From the cell containing the given text, extract its center point as (X, Y) coordinate. 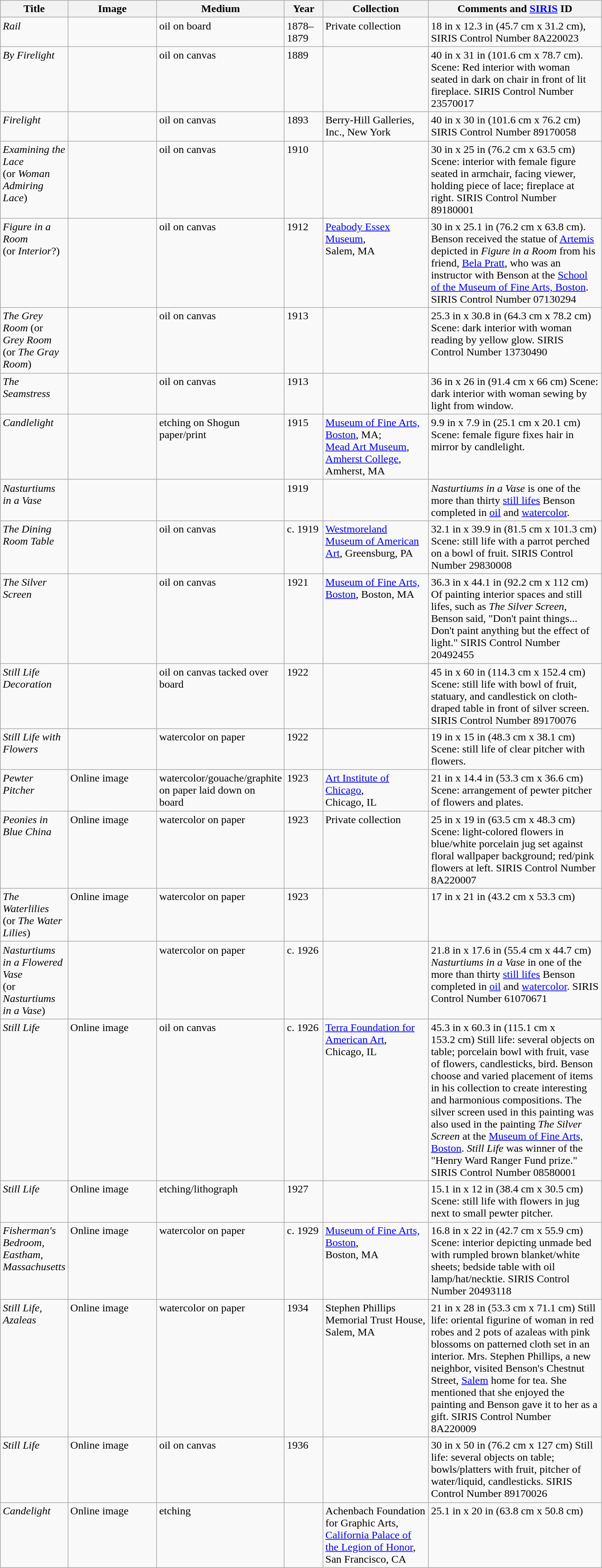
etching on Shogun paper/print (220, 447)
Museum of Fine Arts, Boston, MA;Mead Art Museum, Amherst College,Amherst, MA (376, 447)
Still Life, Azaleas (34, 1368)
Achenbach Foundation for Graphic Arts, California Palace of the Legion of Honor,San Francisco, CA (376, 1535)
The Waterlilies(or The Water Lilies) (34, 915)
Collection (376, 9)
Fisherman's Bedroom, Eastham, Massachusetts (34, 1261)
watercolor/gouache/graphite on paper laid down on board (220, 790)
1919 (304, 500)
Nasturtiums in a Vase is one of the more than thirty still lifes Benson completed in oil and watercolor. (515, 500)
Museum of Fine Arts, Boston, Boston, MA (376, 618)
1889 (304, 79)
17 in x 21 in (43.2 cm x 53.3 cm) (515, 915)
36 in x 26 in (91.4 cm x 66 cm) Scene: dark interior with woman sewing by light from window. (515, 393)
Peonies in Blue China (34, 850)
Medium (220, 9)
Figure in a Room(or Interior?) (34, 263)
Firelight (34, 126)
Nasturtiums in a Flowered Vase(or Nasturtiums in a Vase) (34, 980)
The Dining Room Table (34, 547)
1934 (304, 1368)
c. 1919 (304, 547)
1910 (304, 180)
By Firelight (34, 79)
Candlelight (34, 447)
1893 (304, 126)
Westmoreland Museum of American Art, Greensburg, PA (376, 547)
Nasturtiums in a Vase (34, 500)
25.3 in x 30.8 in (64.3 cm x 78.2 cm) Scene: dark interior with woman reading by yellow glow. SIRIS Control Number 13730490 (515, 340)
Image (113, 9)
Berry-Hill Galleries, Inc., New York (376, 126)
Title (34, 9)
40 in x 30 in (101.6 cm x 76.2 cm) SIRIS Control Number 89170058 (515, 126)
Rail (34, 32)
The Grey Room (or Grey Room(or The Gray Room) (34, 340)
Terra Foundation for American Art,Chicago, IL (376, 1100)
1927 (304, 1201)
1915 (304, 447)
Museum of Fine Arts, Boston,Boston, MA (376, 1261)
Comments and SIRIS ID (515, 9)
32.1 in x 39.9 in (81.5 cm x 101.3 cm) Scene: still life with a parrot perched on a bowl of fruit. SIRIS Control Number 29830008 (515, 547)
oil on canvas tacked over board (220, 696)
The Seamstress (34, 393)
Pewter Pitcher (34, 790)
21 in x 14.4 in (53.3 cm x 36.6 cm) Scene: arrangement of pewter pitcher of flowers and plates. (515, 790)
The Silver Screen (34, 618)
1878–1879 (304, 32)
18 in x 12.3 in (45.7 cm x 31.2 cm), SIRIS Control Number 8A220023 (515, 32)
1936 (304, 1470)
Still Life with Flowers (34, 749)
etching (220, 1535)
1921 (304, 618)
Examining the Lace(or Woman Admiring Lace) (34, 180)
Stephen Phillips Memorial Trust House,Salem, MA (376, 1368)
Peabody Essex Museum,Salem, MA (376, 263)
15.1 in x 12 in (38.4 cm x 30.5 cm) Scene: still life with flowers in jug next to small pewter pitcher. (515, 1201)
oil on board (220, 32)
19 in x 15 in (48.3 cm x 38.1 cm) Scene: still life of clear pitcher with flowers. (515, 749)
Year (304, 9)
40 in x 31 in (101.6 cm x 78.7 cm). Scene: Red interior with woman seated in dark on chair in front of lit fireplace. SIRIS Control Number 23570017 (515, 79)
25.1 in x 20 in (63.8 cm x 50.8 cm) (515, 1535)
Candelight (34, 1535)
Art Institute of Chicago,Chicago, IL (376, 790)
9.9 in x 7.9 in (25.1 cm x 20.1 cm) Scene: female figure fixes hair in mirror by candlelight. (515, 447)
1912 (304, 263)
etching/lithograph (220, 1201)
c. 1929 (304, 1261)
Still Life Decoration (34, 696)
